Detect which cell encompasses the target text, then output its [x, y] center coordinate. 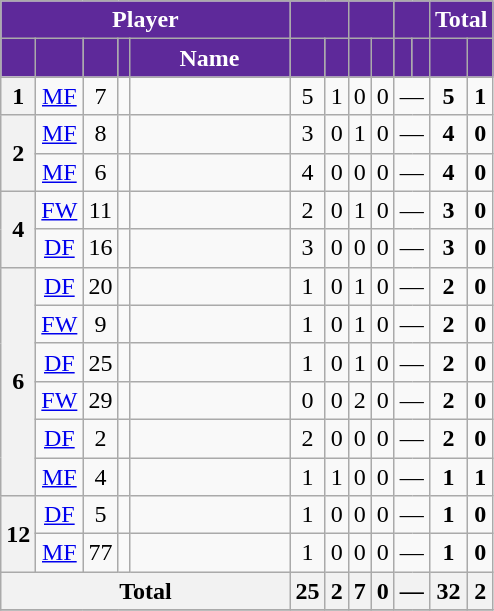
20 [100, 286]
16 [100, 248]
29 [100, 400]
8 [100, 134]
32 [448, 591]
9 [100, 324]
12 [18, 534]
Player [146, 20]
11 [100, 210]
Name [210, 58]
77 [100, 553]
